Return the [x, y] coordinate for the center point of the cell that contains the specified text.  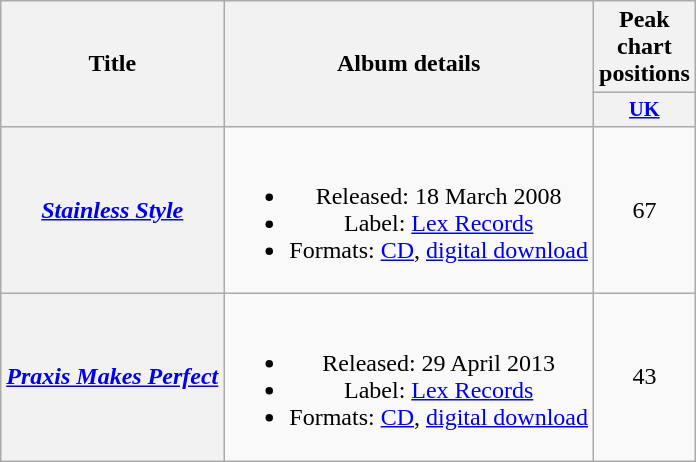
43 [645, 378]
67 [645, 210]
Title [112, 64]
Released: 29 April 2013Label: Lex RecordsFormats: CD, digital download [409, 378]
Praxis Makes Perfect [112, 378]
Album details [409, 64]
Released: 18 March 2008Label: Lex RecordsFormats: CD, digital download [409, 210]
Peak chart positions [645, 47]
Stainless Style [112, 210]
UK [645, 110]
